Locate the cell with the specified text and output its (x, y) center coordinate. 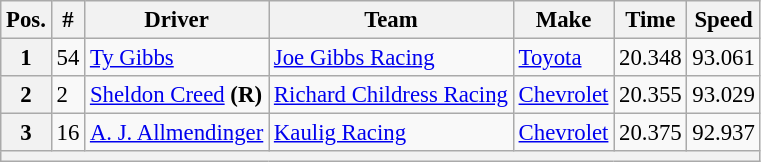
16 (68, 133)
Time (650, 20)
Driver (177, 20)
# (68, 20)
3 (26, 133)
Toyota (563, 58)
Pos. (26, 20)
Joe Gibbs Racing (392, 58)
1 (26, 58)
20.348 (650, 58)
93.061 (724, 58)
Speed (724, 20)
92.937 (724, 133)
20.375 (650, 133)
54 (68, 58)
A. J. Allmendinger (177, 133)
93.029 (724, 95)
Ty Gibbs (177, 58)
20.355 (650, 95)
Team (392, 20)
Sheldon Creed (R) (177, 95)
Kaulig Racing (392, 133)
Make (563, 20)
Richard Childress Racing (392, 95)
